Capture the cell that displays the provided text and extract its (X, Y) central coordinate. 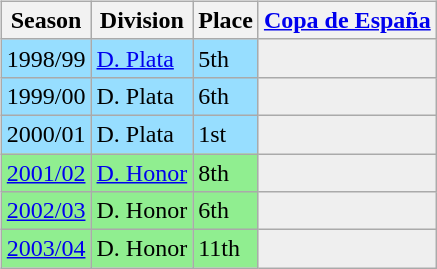
2002/03 (46, 211)
11th (226, 249)
5th (226, 58)
1st (226, 134)
8th (226, 173)
1999/00 (46, 96)
Division (142, 20)
1998/99 (46, 58)
Season (46, 20)
Place (226, 20)
Copa de España (347, 20)
2001/02 (46, 173)
2003/04 (46, 249)
2000/01 (46, 134)
